Scan for the cell matching the given text and deliver its [x, y] coordinate at center. 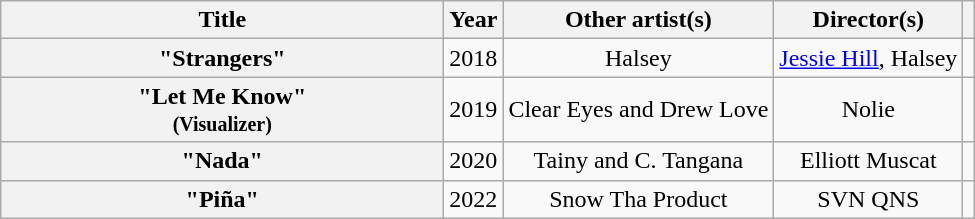
Year [474, 20]
Clear Eyes and Drew Love [638, 110]
2018 [474, 58]
"Strangers" [222, 58]
"Piña" [222, 199]
2022 [474, 199]
Other artist(s) [638, 20]
Title [222, 20]
2020 [474, 161]
Halsey [638, 58]
Director(s) [868, 20]
Nolie [868, 110]
"Nada" [222, 161]
2019 [474, 110]
Snow Tha Product [638, 199]
"Let Me Know" (Visualizer) [222, 110]
Jessie Hill, Halsey [868, 58]
SVN QNS [868, 199]
Tainy and C. Tangana [638, 161]
Elliott Muscat [868, 161]
